Scan for the cell matching the given text and deliver its [X, Y] coordinate at center. 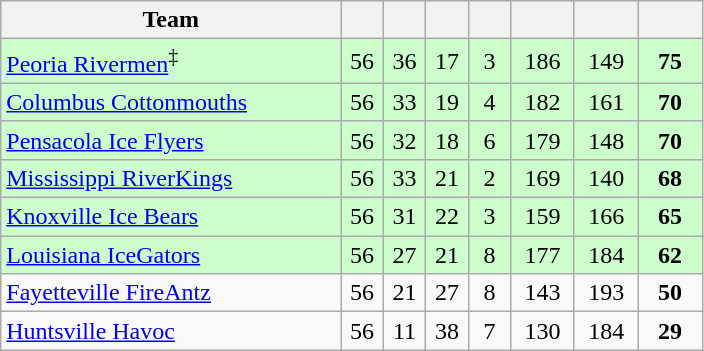
Louisiana IceGators [171, 255]
Team [171, 20]
18 [447, 140]
143 [543, 293]
68 [670, 178]
140 [606, 178]
159 [543, 217]
169 [543, 178]
31 [404, 217]
149 [606, 62]
65 [670, 217]
2 [489, 178]
36 [404, 62]
6 [489, 140]
4 [489, 102]
Pensacola Ice Flyers [171, 140]
Fayetteville FireAntz [171, 293]
Mississippi RiverKings [171, 178]
130 [543, 331]
22 [447, 217]
193 [606, 293]
Knoxville Ice Bears [171, 217]
166 [606, 217]
186 [543, 62]
182 [543, 102]
75 [670, 62]
17 [447, 62]
Huntsville Havoc [171, 331]
19 [447, 102]
Columbus Cottonmouths [171, 102]
Peoria Rivermen‡ [171, 62]
148 [606, 140]
161 [606, 102]
32 [404, 140]
177 [543, 255]
11 [404, 331]
29 [670, 331]
7 [489, 331]
38 [447, 331]
62 [670, 255]
50 [670, 293]
179 [543, 140]
